Find where the given text appears and provide that cell's center as (x, y) coordinate. 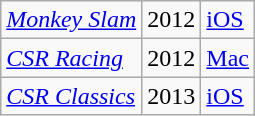
CSR Classics (72, 96)
Mac (228, 58)
CSR Racing (72, 58)
Monkey Slam (72, 20)
2013 (172, 96)
